Find where the given text appears and provide that cell's center as (x, y) coordinate. 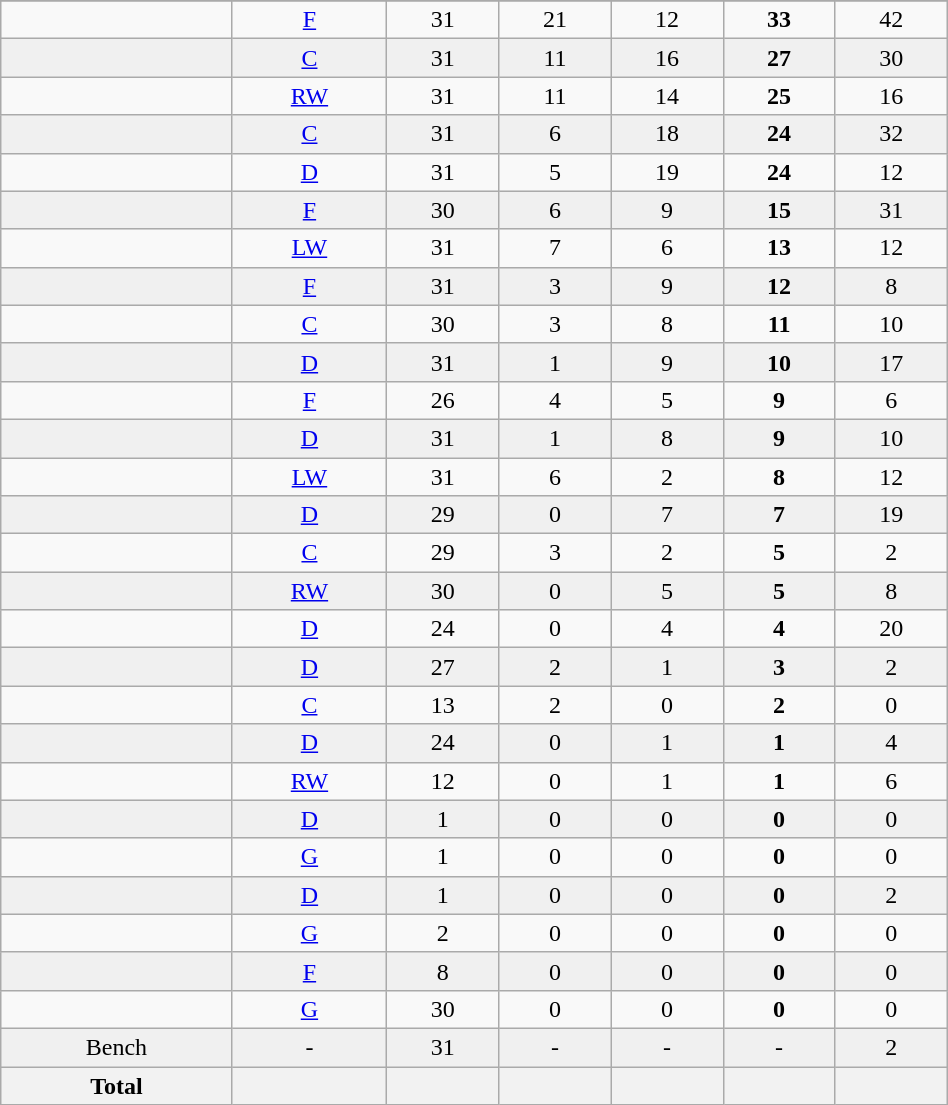
Bench (116, 1047)
18 (667, 134)
26 (443, 400)
32 (891, 134)
17 (891, 362)
15 (779, 210)
Total (116, 1085)
20 (891, 629)
25 (779, 96)
42 (891, 20)
21 (555, 20)
14 (667, 96)
33 (779, 20)
